Output the [X, Y] coordinate of the center of the cell containing the given text.  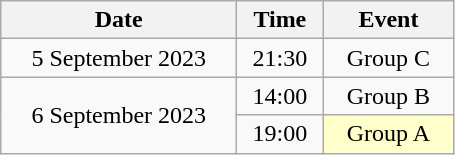
14:00 [280, 96]
Time [280, 20]
21:30 [280, 58]
Group B [388, 96]
Event [388, 20]
Group A [388, 134]
19:00 [280, 134]
Date [119, 20]
Group C [388, 58]
6 September 2023 [119, 115]
5 September 2023 [119, 58]
